Capture the cell that displays the provided text and extract its [X, Y] central coordinate. 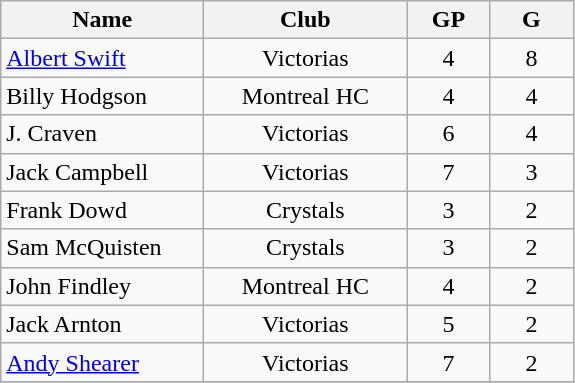
Andy Shearer [102, 362]
6 [448, 134]
G [532, 20]
Club [306, 20]
John Findley [102, 286]
Jack Campbell [102, 172]
Billy Hodgson [102, 96]
J. Craven [102, 134]
Sam McQuisten [102, 248]
Name [102, 20]
Frank Dowd [102, 210]
GP [448, 20]
5 [448, 324]
8 [532, 58]
Albert Swift [102, 58]
Jack Arnton [102, 324]
